Provide the [X, Y] coordinate of the cell's center where the given text is located.  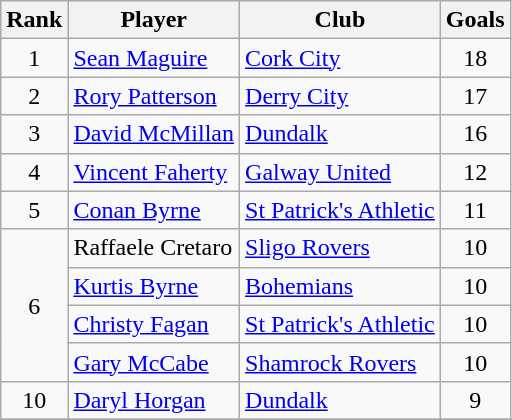
Shamrock Rovers [340, 362]
2 [34, 96]
17 [475, 96]
Vincent Faherty [154, 172]
Rory Patterson [154, 96]
Raffaele Cretaro [154, 248]
5 [34, 210]
18 [475, 58]
Cork City [340, 58]
9 [475, 400]
Conan Byrne [154, 210]
11 [475, 210]
16 [475, 134]
David McMillan [154, 134]
Sligo Rovers [340, 248]
Derry City [340, 96]
Gary McCabe [154, 362]
Daryl Horgan [154, 400]
Club [340, 20]
Rank [34, 20]
Player [154, 20]
Galway United [340, 172]
12 [475, 172]
Goals [475, 20]
Sean Maguire [154, 58]
Christy Fagan [154, 324]
3 [34, 134]
1 [34, 58]
Bohemians [340, 286]
4 [34, 172]
Kurtis Byrne [154, 286]
6 [34, 305]
